Determine the (x, y) coordinate at the center of the cell enclosing the given text.  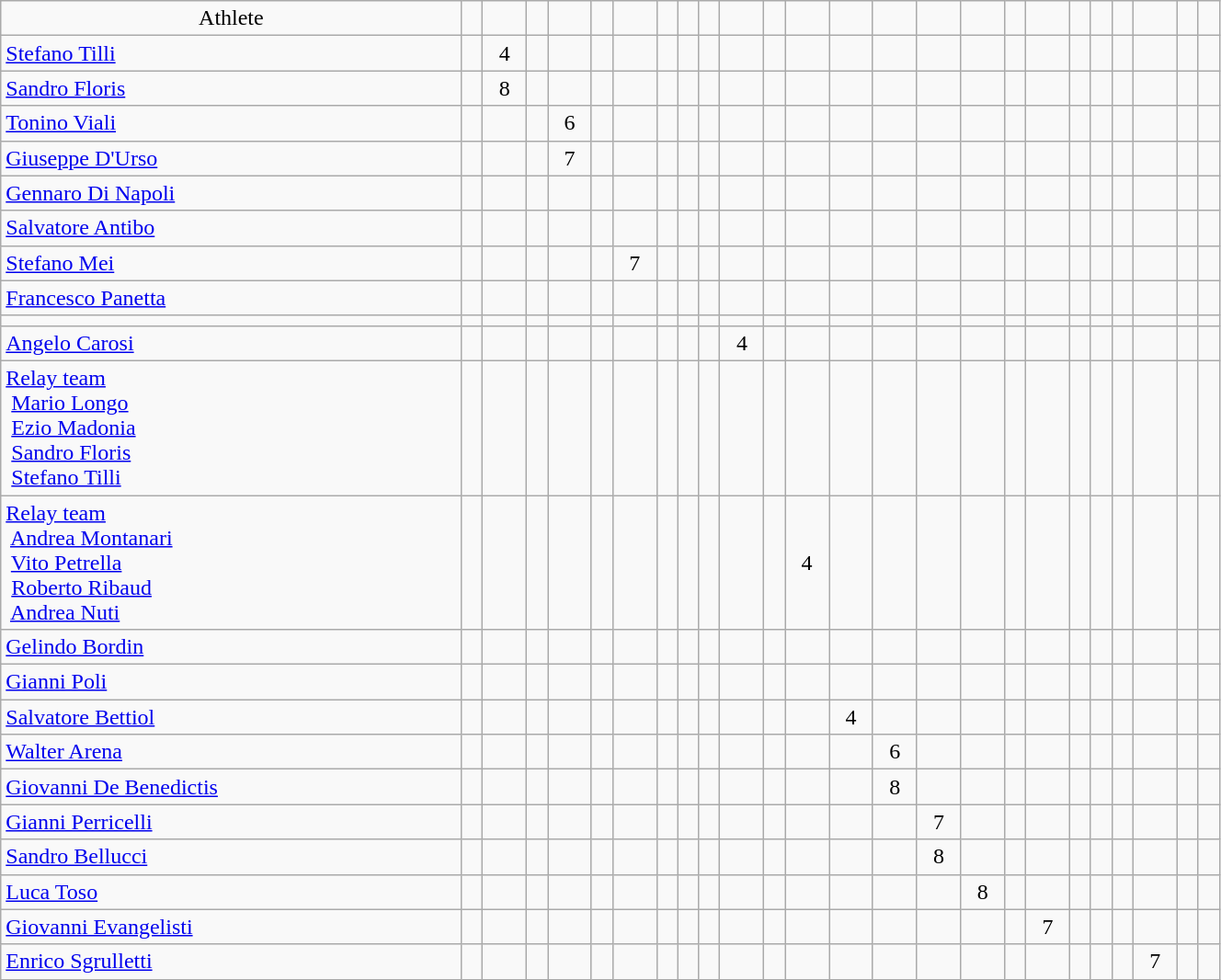
Walter Arena (232, 752)
Gianni Poli (232, 682)
Enrico Sgrulletti (232, 962)
Salvatore Antibo (232, 228)
Sandro Floris (232, 88)
Francesco Panetta (232, 298)
Giovanni De Benedictis (232, 787)
Relay team Mario Longo Ezio Madonia Sandro Floris Stefano Tilli (232, 427)
Stefano Mei (232, 263)
Angelo Carosi (232, 343)
Tonino Viali (232, 123)
Gelindo Bordin (232, 647)
Relay team Andrea Montanari Vito Petrella Roberto Ribaud Andrea Nuti (232, 562)
Gianni Perricelli (232, 822)
Salvatore Bettiol (232, 717)
Sandro Bellucci (232, 857)
Giuseppe D'Urso (232, 158)
Giovanni Evangelisti (232, 927)
Athlete (232, 18)
Gennaro Di Napoli (232, 193)
Stefano Tilli (232, 53)
Luca Toso (232, 892)
